Capture the cell that displays the provided text and extract its [X, Y] central coordinate. 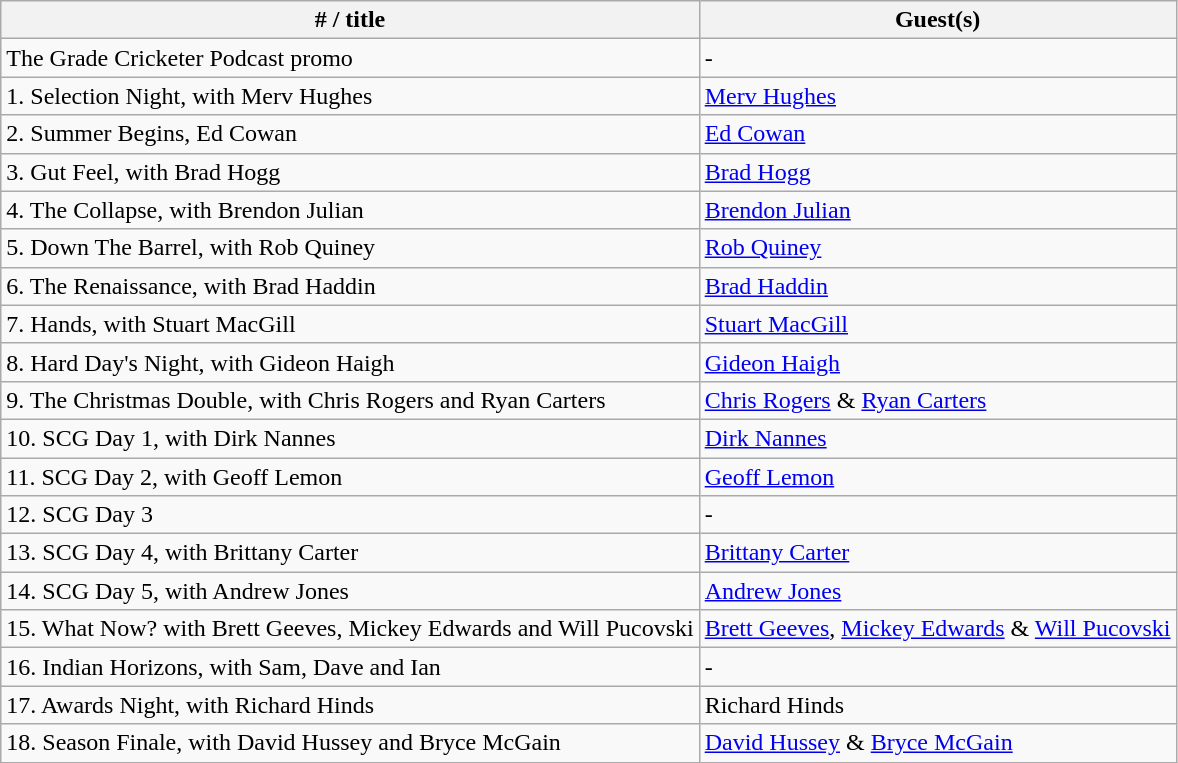
Dirk Nannes [938, 438]
Brendon Julian [938, 210]
Geoff Lemon [938, 477]
Chris Rogers & Ryan Carters [938, 400]
Brad Hogg [938, 172]
6. The Renaissance, with Brad Haddin [350, 286]
4. The Collapse, with Brendon Julian [350, 210]
Brett Geeves, Mickey Edwards & Will Pucovski [938, 629]
13. SCG Day 4, with Brittany Carter [350, 553]
Guest(s) [938, 20]
Gideon Haigh [938, 362]
11. SCG Day 2, with Geoff Lemon [350, 477]
5. Down The Barrel, with Rob Quiney [350, 248]
1. Selection Night, with Merv Hughes [350, 96]
8. Hard Day's Night, with Gideon Haigh [350, 362]
# / title [350, 20]
Rob Quiney [938, 248]
Brittany Carter [938, 553]
Ed Cowan [938, 134]
12. SCG Day 3 [350, 515]
2. Summer Begins, Ed Cowan [350, 134]
Merv Hughes [938, 96]
16. Indian Horizons, with Sam, Dave and Ian [350, 667]
17. Awards Night, with Richard Hinds [350, 705]
The Grade Cricketer Podcast promo [350, 58]
3. Gut Feel, with Brad Hogg [350, 172]
Stuart MacGill [938, 324]
Andrew Jones [938, 591]
14. SCG Day 5, with Andrew Jones [350, 591]
David Hussey & Bryce McGain [938, 743]
Richard Hinds [938, 705]
7. Hands, with Stuart MacGill [350, 324]
9. The Christmas Double, with Chris Rogers and Ryan Carters [350, 400]
10. SCG Day 1, with Dirk Nannes [350, 438]
18. Season Finale, with David Hussey and Bryce McGain [350, 743]
15. What Now? with Brett Geeves, Mickey Edwards and Will Pucovski [350, 629]
Brad Haddin [938, 286]
